Output the [x, y] coordinate of the center of the cell containing the given text.  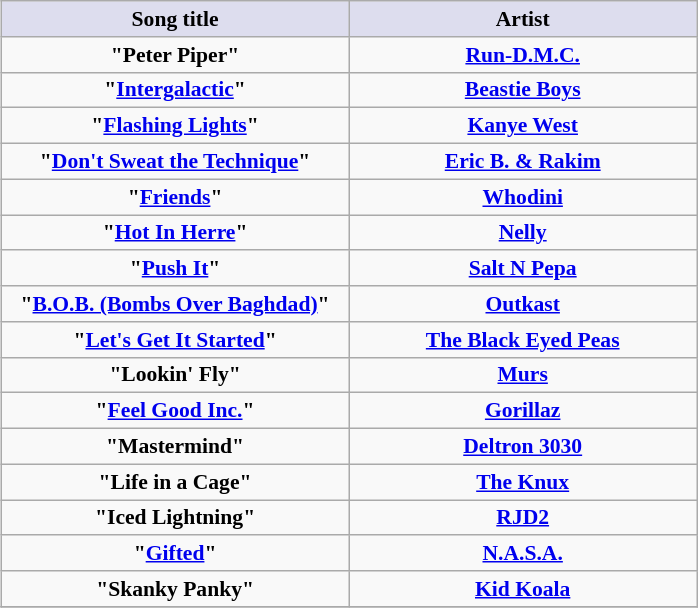
"Mastermind" [175, 446]
Kanye West [523, 126]
Nelly [523, 232]
The Black Eyed Peas [523, 339]
Deltron 3030 [523, 446]
"B.O.B. (Bombs Over Baghdad)" [175, 304]
"Don't Sweat the Technique" [175, 161]
Murs [523, 375]
Gorillaz [523, 411]
Song title [175, 19]
"Life in a Cage" [175, 482]
Eric B. & Rakim [523, 161]
Outkast [523, 304]
"Gifted" [175, 553]
"Feel Good Inc." [175, 411]
Whodini [523, 197]
Salt N Pepa [523, 268]
Artist [523, 19]
"Lookin' Fly" [175, 375]
Beastie Boys [523, 90]
Kid Koala [523, 589]
"Intergalactic" [175, 90]
Run-D.M.C. [523, 54]
RJD2 [523, 518]
The Knux [523, 482]
"Iced Lightning" [175, 518]
"Friends" [175, 197]
"Skanky Panky" [175, 589]
"Hot In Herre" [175, 232]
"Let's Get It Started" [175, 339]
"Push It" [175, 268]
N.A.S.A. [523, 553]
"Peter Piper" [175, 54]
"Flashing Lights" [175, 126]
